Capture the cell that displays the provided text and extract its [x, y] central coordinate. 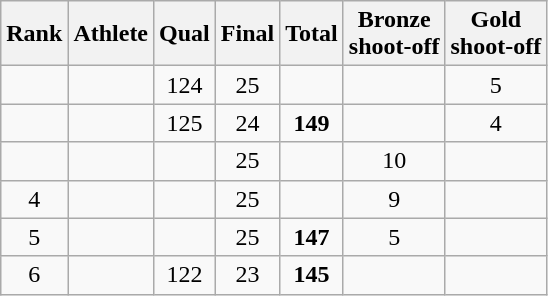
124 [185, 85]
Athlete [111, 34]
6 [34, 275]
23 [247, 275]
122 [185, 275]
Qual [185, 34]
9 [394, 199]
147 [312, 237]
24 [247, 123]
Bronzeshoot-off [394, 34]
Final [247, 34]
149 [312, 123]
Rank [34, 34]
Total [312, 34]
145 [312, 275]
10 [394, 161]
125 [185, 123]
Goldshoot-off [496, 34]
